Find where the given text appears and provide that cell's center as (x, y) coordinate. 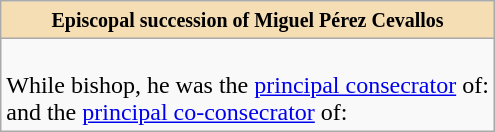
While bishop, he was the principal consecrator of: and the principal co-consecrator of: (248, 85)
Episcopal succession of Miguel Pérez Cevallos (248, 20)
